Provide the [x, y] coordinate of the cell's center where the given text is located.  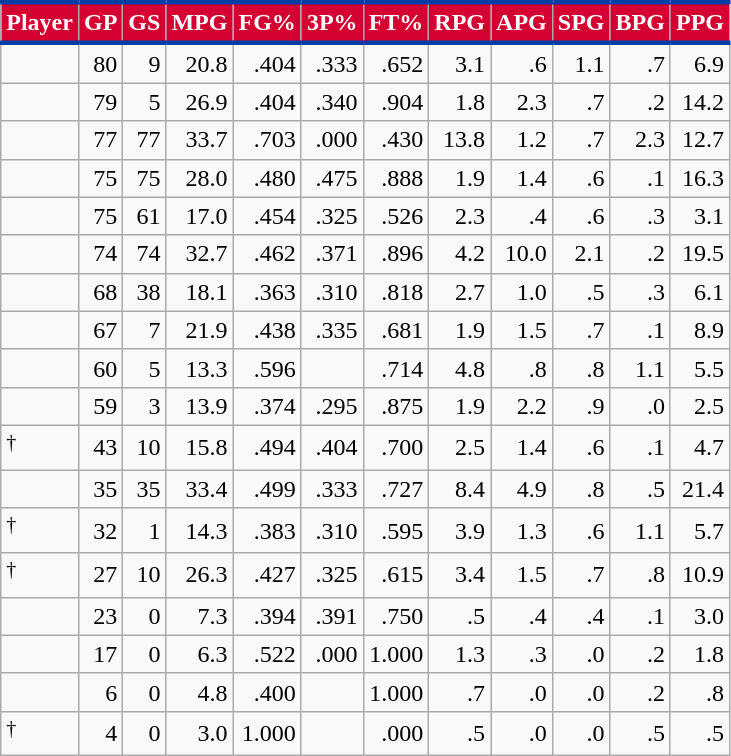
.896 [396, 254]
7.3 [200, 616]
18.1 [200, 292]
21.9 [200, 330]
.904 [396, 102]
8.4 [460, 489]
.383 [267, 530]
PPG [700, 22]
13.9 [200, 406]
79 [100, 102]
.750 [396, 616]
.340 [332, 102]
.391 [332, 616]
.480 [267, 178]
.700 [396, 448]
3.9 [460, 530]
5.7 [700, 530]
GS [144, 22]
21.4 [700, 489]
2.7 [460, 292]
6.9 [700, 63]
16.3 [700, 178]
20.8 [200, 63]
7 [144, 330]
1.2 [522, 140]
.454 [267, 216]
6.1 [700, 292]
.727 [396, 489]
.499 [267, 489]
10.9 [700, 576]
.714 [396, 368]
.526 [396, 216]
60 [100, 368]
.494 [267, 448]
5.5 [700, 368]
43 [100, 448]
4.2 [460, 254]
32.7 [200, 254]
.371 [332, 254]
38 [144, 292]
2.1 [581, 254]
.475 [332, 178]
Player [40, 22]
.430 [396, 140]
14.3 [200, 530]
.596 [267, 368]
33.7 [200, 140]
6 [100, 692]
.595 [396, 530]
26.3 [200, 576]
27 [100, 576]
13.8 [460, 140]
APG [522, 22]
28.0 [200, 178]
3P% [332, 22]
19.5 [700, 254]
.462 [267, 254]
68 [100, 292]
9 [144, 63]
.374 [267, 406]
RPG [460, 22]
4.9 [522, 489]
.438 [267, 330]
59 [100, 406]
SPG [581, 22]
.363 [267, 292]
.522 [267, 654]
.888 [396, 178]
13.3 [200, 368]
.875 [396, 406]
FT% [396, 22]
BPG [640, 22]
4.7 [700, 448]
15.8 [200, 448]
.9 [581, 406]
.703 [267, 140]
4 [100, 734]
.400 [267, 692]
3 [144, 406]
23 [100, 616]
.681 [396, 330]
80 [100, 63]
2.2 [522, 406]
61 [144, 216]
3.4 [460, 576]
.615 [396, 576]
.295 [332, 406]
.427 [267, 576]
.394 [267, 616]
14.2 [700, 102]
10.0 [522, 254]
67 [100, 330]
12.7 [700, 140]
.652 [396, 63]
GP [100, 22]
FG% [267, 22]
.818 [396, 292]
1 [144, 530]
17.0 [200, 216]
26.9 [200, 102]
32 [100, 530]
1.0 [522, 292]
.335 [332, 330]
17 [100, 654]
6.3 [200, 654]
33.4 [200, 489]
MPG [200, 22]
8.9 [700, 330]
